Determine the [x, y] coordinate at the center of the cell enclosing the given text.  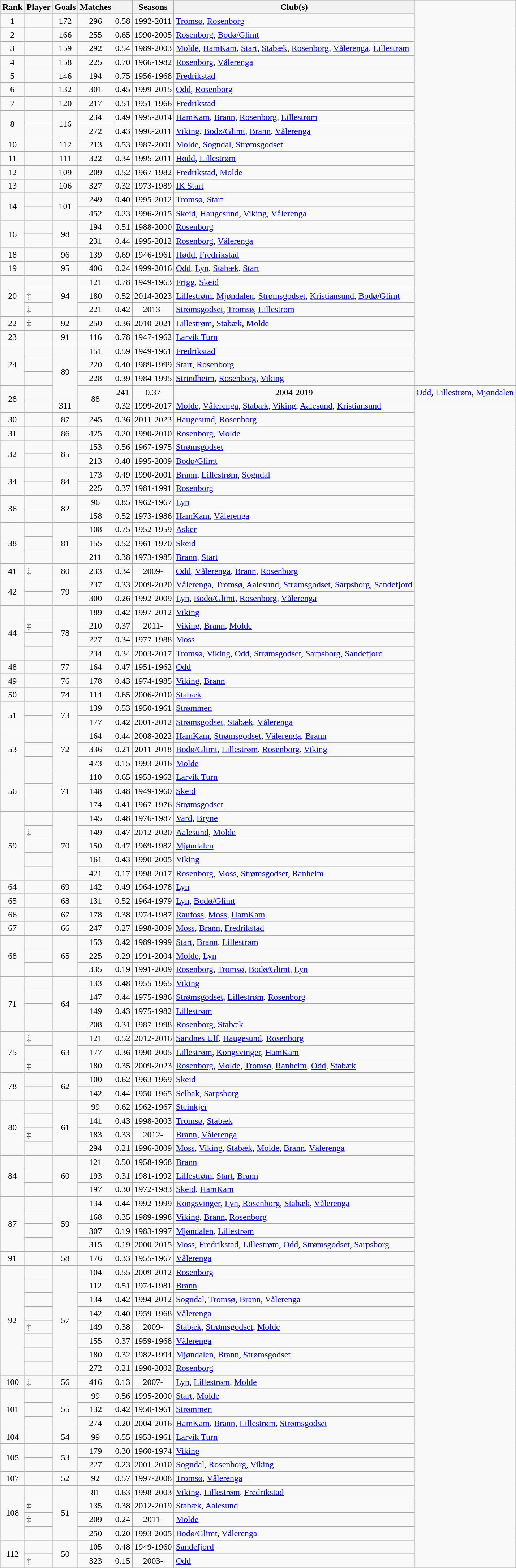
85 [65, 454]
Rank [12, 7]
Club(s) [294, 7]
1973-1989 [153, 186]
79 [65, 591]
2008-2022 [153, 736]
Kongsvinger, Lyn, Rosenborg, Stabæk, Vålerenga [294, 1203]
Tromsø, Vålerenga [294, 1478]
94 [65, 296]
315 [95, 1244]
2012-2019 [153, 1506]
52 [65, 1478]
1949-1963 [153, 282]
Odd, Rosenborg [294, 90]
12 [12, 172]
Goals [65, 7]
1996-2015 [153, 213]
Strømsgodset, Stabæk, Vålerenga [294, 722]
1975-1986 [153, 997]
Odd, Vålerenga, Brann, Rosenborg [294, 571]
159 [65, 48]
44 [12, 633]
Odd, Lillestrøm, Mjøndalen [465, 392]
Rosenborg, Moss, Strømsgodset, Ranheim [294, 873]
Bodø/Glimt [294, 461]
241 [123, 392]
1953-1962 [153, 777]
1975-1982 [153, 1011]
Lyn, Lillestrøm, Molde [294, 1382]
14 [12, 207]
95 [65, 268]
1997-2008 [153, 1478]
247 [95, 928]
1955-1967 [153, 1258]
141 [95, 1121]
1981-1991 [153, 488]
75 [12, 1052]
106 [65, 186]
Hødd, Fredrikstad [294, 255]
Asker [294, 530]
86 [65, 433]
Steinkjer [294, 1107]
416 [95, 1382]
1987-1998 [153, 1024]
1977-1988 [153, 640]
Tromsø, Rosenborg [294, 21]
Mjøndalen [294, 846]
233 [95, 571]
Start, Brann, Lillestrøm [294, 942]
49 [12, 681]
473 [95, 763]
Frigg, Skeid [294, 282]
Viking, Brann [294, 681]
1946-1961 [153, 255]
173 [95, 475]
2000-2015 [153, 1244]
0.57 [123, 1478]
7 [12, 103]
221 [95, 310]
11 [12, 158]
Lillestrøm, Stabæk, Molde [294, 323]
Molde, HamKam, Start, Stabæk, Rosenborg, Vålerenga, Lillestrøm [294, 48]
1974-1981 [153, 1286]
107 [12, 1478]
2012-2016 [153, 1038]
Bodø/Glimt, Vålerenga [294, 1533]
2011-2018 [153, 750]
22 [12, 323]
1990-2001 [153, 475]
0.59 [123, 351]
147 [95, 997]
0.39 [123, 378]
211 [95, 557]
Rosenborg, Stabæk [294, 1024]
1992-2009 [153, 598]
1989-2003 [153, 48]
Lillestrøm, Mjøndalen, Strømsgodset, Kristiansund, Bodø/Glimt [294, 296]
0.69 [123, 255]
1964-1979 [153, 901]
1990-2010 [153, 433]
0.27 [123, 928]
Aalesund, Molde [294, 832]
13 [12, 186]
274 [95, 1423]
183 [95, 1135]
0.17 [123, 873]
2006-2010 [153, 695]
146 [65, 76]
Start, Rosenborg [294, 364]
Rosenborg, Molde [294, 433]
425 [95, 433]
Moss, Viking, Stabæk, Molde, Brann, Vålerenga [294, 1148]
322 [95, 158]
208 [95, 1024]
1967-1976 [153, 804]
Mjøndalen, Brann, Strømsgodset [294, 1355]
1949-1961 [153, 351]
31 [12, 433]
54 [65, 1437]
41 [12, 571]
237 [95, 584]
220 [95, 364]
69 [65, 887]
HamKam, Brann, Lillestrøm, Strømsgodset [294, 1423]
74 [65, 695]
176 [95, 1258]
Lillestrøm, Start, Brann [294, 1176]
0.85 [123, 502]
1998-2017 [153, 873]
1958-1968 [153, 1162]
1996-2011 [153, 131]
1994-2012 [153, 1300]
1955-1965 [153, 983]
Sogndal, Tromsø, Brann, Vålerenga [294, 1300]
421 [95, 873]
10 [12, 144]
Odd, Lyn, Stabæk, Start [294, 268]
Haugesund, Rosenborg [294, 420]
Strømsgodset, Tromsø, Lillestrøm [294, 310]
1991-2009 [153, 969]
Viking, Bodø/Glimt, Brann, Vålerenga [294, 131]
168 [95, 1217]
5 [12, 76]
1990-2002 [153, 1368]
1999-2016 [153, 268]
336 [95, 750]
0.70 [123, 62]
Lillestrøm [294, 1011]
0.45 [123, 90]
2 [12, 35]
Raufoss, Moss, HamKam [294, 915]
179 [95, 1451]
82 [65, 509]
1981-1992 [153, 1176]
1991-2004 [153, 956]
2011-2023 [153, 420]
Seasons [153, 7]
2001-2012 [153, 722]
77 [65, 667]
38 [12, 543]
174 [95, 804]
Moss [294, 640]
Start, Molde [294, 1396]
Brann, Start [294, 557]
Molde, Sogndal, Strømsgodset [294, 144]
Selbak, Sarpsborg [294, 1093]
1973-1986 [153, 516]
110 [95, 777]
Strindheim, Rosenborg, Viking [294, 378]
Skeid, HamKam [294, 1189]
IK Start [294, 186]
3 [12, 48]
1988-2000 [153, 227]
34 [12, 481]
311 [65, 406]
2001-2010 [153, 1464]
161 [95, 860]
76 [65, 681]
1967-1975 [153, 447]
32 [12, 454]
0.26 [123, 598]
1974-1985 [153, 681]
Stabæk [294, 695]
1973-1985 [153, 557]
1987-2001 [153, 144]
231 [95, 241]
1950-1965 [153, 1093]
2013- [153, 310]
30 [12, 420]
19 [12, 268]
1963-1969 [153, 1080]
228 [95, 378]
217 [95, 103]
1992-1999 [153, 1203]
1951-1966 [153, 103]
1998-2009 [153, 928]
1997-2012 [153, 612]
Viking, Brann, Molde [294, 626]
1993-2016 [153, 763]
Lyn, Bodø/Glimt [294, 901]
0.41 [123, 804]
89 [65, 371]
Tromsø, Start [294, 200]
255 [95, 35]
2003-2017 [153, 653]
172 [65, 21]
98 [65, 234]
249 [95, 200]
18 [12, 255]
1995-2011 [153, 158]
406 [95, 268]
335 [95, 969]
245 [95, 420]
1964-1978 [153, 887]
Brann, Vålerenga [294, 1135]
1972-1983 [153, 1189]
Rosenborg, Bodø/Glimt [294, 35]
210 [95, 626]
2009-2020 [153, 584]
0.50 [123, 1162]
131 [95, 901]
Lyn, Bodø/Glimt, Rosenborg, Vålerenga [294, 598]
42 [12, 591]
Moss, Brann, Fredrikstad [294, 928]
28 [12, 399]
1995-2009 [153, 461]
1982-1994 [153, 1355]
2004-2016 [153, 1423]
Tromsø, Viking, Odd, Strømsgodset, Sarpsborg, Sandefjord [294, 653]
1960-1974 [153, 1451]
Strømsgodset, Lillestrøm, Rosenborg [294, 997]
1999-2015 [153, 90]
323 [95, 1561]
57 [65, 1320]
1967-1982 [153, 172]
HamKam, Vålerenga [294, 516]
1 [12, 21]
327 [95, 186]
1966-1982 [153, 62]
Skeid, Haugesund, Viking, Vålerenga [294, 213]
193 [95, 1176]
0.58 [123, 21]
133 [95, 983]
16 [12, 234]
24 [12, 364]
63 [65, 1052]
20 [12, 296]
Viking, Brann, Rosenborg [294, 1217]
1976-1987 [153, 818]
109 [65, 172]
0.29 [123, 956]
Tromsø, Stabæk [294, 1121]
Sandnes Ulf, Haugesund, Rosenborg [294, 1038]
120 [65, 103]
88 [95, 399]
Vålerenga, Tromsø, Aalesund, Strømsgodset, Sarpsborg, Sandefjord [294, 584]
150 [95, 846]
1969-1982 [153, 846]
70 [65, 846]
300 [95, 598]
60 [65, 1176]
1989-1998 [153, 1217]
1992-2011 [153, 21]
292 [95, 48]
Bodø/Glimt, Lillestrøm, Rosenborg, Viking [294, 750]
Sogndal, Rosenborg, Viking [294, 1464]
1951-1962 [153, 667]
Sandefjord [294, 1547]
Fredrikstad, Molde [294, 172]
1996-2009 [153, 1148]
8 [12, 124]
0.54 [123, 48]
1947-1962 [153, 337]
1983-1997 [153, 1231]
6 [12, 90]
1984-1995 [153, 378]
0.63 [123, 1492]
148 [95, 791]
189 [95, 612]
0.13 [123, 1382]
Player [39, 7]
62 [65, 1087]
2014-2023 [153, 296]
145 [95, 818]
Molde, Lyn [294, 956]
Viking, Lillestrøm, Fredrikstad [294, 1492]
1956-1968 [153, 76]
2003- [153, 1561]
1952-1959 [153, 530]
Stabæk, Aalesund [294, 1506]
4 [12, 62]
Stabæk, Strømsgodset, Molde [294, 1327]
452 [95, 213]
1999-2017 [153, 406]
2007- [153, 1382]
197 [95, 1189]
Moss, Fredrikstad, Lillestrøm, Odd, Strømsgodset, Sarpsborg [294, 1244]
307 [95, 1231]
151 [95, 351]
58 [65, 1258]
1995-2014 [153, 117]
111 [65, 158]
23 [12, 337]
Matches [95, 7]
Lillestrøm, Kongsvinger, HamKam [294, 1052]
296 [95, 21]
294 [95, 1148]
Molde, Vålerenga, Stabæk, Viking, Aalesund, Kristiansund [294, 406]
1961-1970 [153, 543]
Brann, Lillestrøm, Sogndal [294, 475]
61 [65, 1128]
2009-2012 [153, 1272]
135 [95, 1506]
2010-2021 [153, 323]
Rosenborg, Molde, Tromsø, Ranheim, Odd, Stabæk [294, 1066]
Rosenborg, Tromsø, Bodø/Glimt, Lyn [294, 969]
55 [65, 1409]
HamKam, Strømsgodset, Vålerenga, Brann [294, 736]
2012-2020 [153, 832]
114 [95, 695]
72 [65, 750]
HamKam, Brann, Rosenborg, Lillestrøm [294, 117]
1995-2000 [153, 1396]
Mjøndalen, Lillestrøm [294, 1231]
1974-1987 [153, 915]
Hødd, Lillestrøm [294, 158]
301 [95, 90]
166 [65, 35]
73 [65, 715]
2012- [153, 1135]
Vard, Bryne [294, 818]
2004-2019 [294, 392]
2009-2023 [153, 1066]
48 [12, 667]
1953-1961 [153, 1437]
1993-2005 [153, 1533]
36 [12, 509]
